Scan for the cell matching the given text and deliver its (X, Y) coordinate at center. 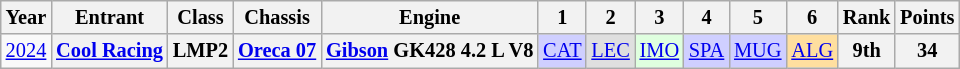
Points (927, 17)
ALG (812, 51)
9th (866, 51)
CAT (562, 51)
SPA (706, 51)
IMO (660, 51)
Rank (866, 17)
3 (660, 17)
4 (706, 17)
2024 (26, 51)
MUG (758, 51)
6 (812, 17)
Class (200, 17)
Entrant (110, 17)
5 (758, 17)
Oreca 07 (277, 51)
2 (610, 17)
1 (562, 17)
Chassis (277, 17)
Engine (430, 17)
Cool Racing (110, 51)
Gibson GK428 4.2 L V8 (430, 51)
LMP2 (200, 51)
LEC (610, 51)
34 (927, 51)
Year (26, 17)
